Output the [X, Y] coordinate of the center of the cell containing the given text.  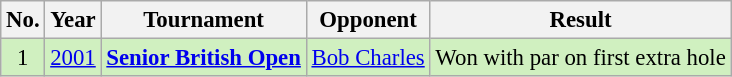
Year [73, 20]
Result [580, 20]
2001 [73, 58]
Bob Charles [368, 58]
Won with par on first extra hole [580, 58]
Tournament [204, 20]
1 [23, 58]
Opponent [368, 20]
Senior British Open [204, 58]
No. [23, 20]
